Detect which cell encompasses the target text, then output its (x, y) center coordinate. 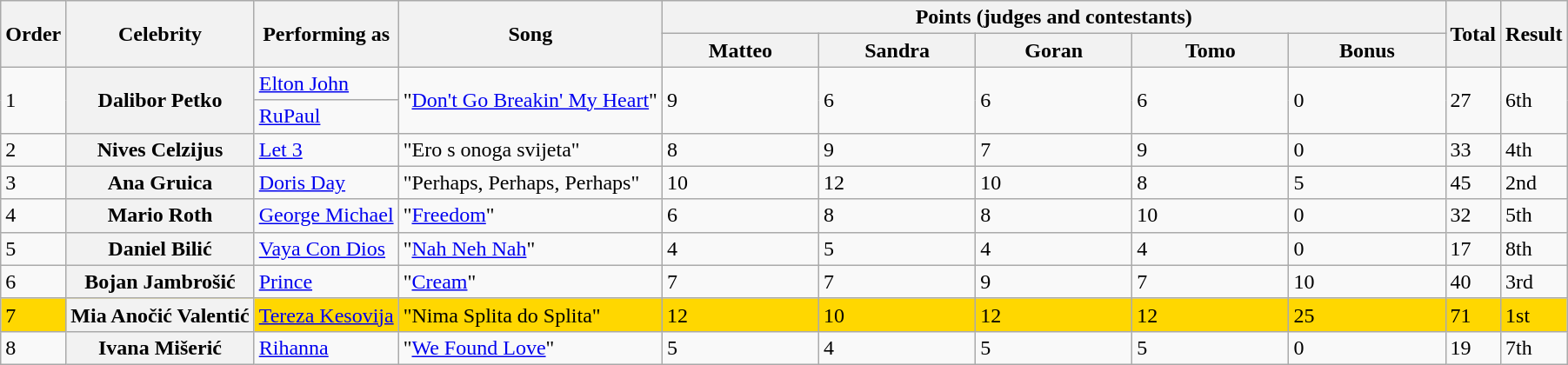
Result (1534, 34)
Elton John (326, 83)
Points (judges and contestants) (1054, 17)
Celebrity (160, 34)
"Perhaps, Perhaps, Perhaps" (530, 182)
33 (1473, 149)
Order (33, 34)
Daniel Bilić (160, 249)
Prince (326, 282)
Doris Day (326, 182)
45 (1473, 182)
Goran (1054, 50)
3 (33, 182)
25 (1367, 315)
Total (1473, 34)
7th (1534, 348)
"Nah Neh Nah" (530, 249)
8th (1534, 249)
Sandra (897, 50)
Bojan Jambrošić (160, 282)
2 (33, 149)
"Freedom" (530, 216)
Ana Gruica (160, 182)
Song (530, 34)
Let 3 (326, 149)
Performing as (326, 34)
RuPaul (326, 116)
Nives Celzijus (160, 149)
"Ero s onoga svijeta" (530, 149)
"Don't Go Breakin' My Heart" (530, 100)
Matteo (740, 50)
71 (1473, 315)
Mario Roth (160, 216)
4th (1534, 149)
"Nima Splita do Splita" (530, 315)
19 (1473, 348)
Tereza Kesovija (326, 315)
3rd (1534, 282)
Tomo (1211, 50)
27 (1473, 100)
Mia Anočić Valentić (160, 315)
Ivana Mišerić (160, 348)
6th (1534, 100)
"We Found Love" (530, 348)
17 (1473, 249)
40 (1473, 282)
2nd (1534, 182)
1st (1534, 315)
Vaya Con Dios (326, 249)
32 (1473, 216)
Bonus (1367, 50)
5th (1534, 216)
"Cream" (530, 282)
Rihanna (326, 348)
1 (33, 100)
Dalibor Petko (160, 100)
George Michael (326, 216)
